Pinpoint the cell where the given text exists, returning its [X, Y] midpoint coordinate. 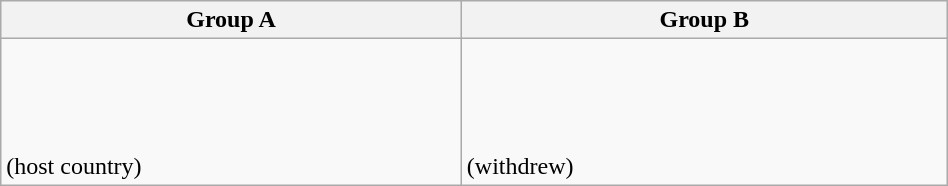
Group A [232, 20]
(withdrew) [704, 112]
Group B [704, 20]
(host country) [232, 112]
